From the cell containing the given text, extract its center point as [x, y] coordinate. 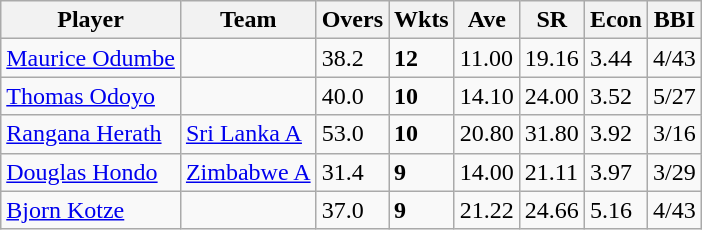
38.2 [352, 58]
11.00 [486, 58]
5/27 [674, 96]
Sri Lanka A [248, 134]
31.80 [552, 134]
3.97 [616, 172]
21.22 [486, 210]
14.00 [486, 172]
Zimbabwe A [248, 172]
Econ [616, 20]
3.52 [616, 96]
Thomas Odoyo [91, 96]
SR [552, 20]
53.0 [352, 134]
37.0 [352, 210]
Player [91, 20]
19.16 [552, 58]
12 [421, 58]
BBI [674, 20]
Maurice Odumbe [91, 58]
3.44 [616, 58]
20.80 [486, 134]
5.16 [616, 210]
24.66 [552, 210]
Douglas Hondo [91, 172]
Overs [352, 20]
Rangana Herath [91, 134]
24.00 [552, 96]
40.0 [352, 96]
3/16 [674, 134]
14.10 [486, 96]
Ave [486, 20]
3.92 [616, 134]
Team [248, 20]
21.11 [552, 172]
31.4 [352, 172]
Wkts [421, 20]
Bjorn Kotze [91, 210]
3/29 [674, 172]
